Determine the (x, y) coordinate at the center of the cell enclosing the given text.  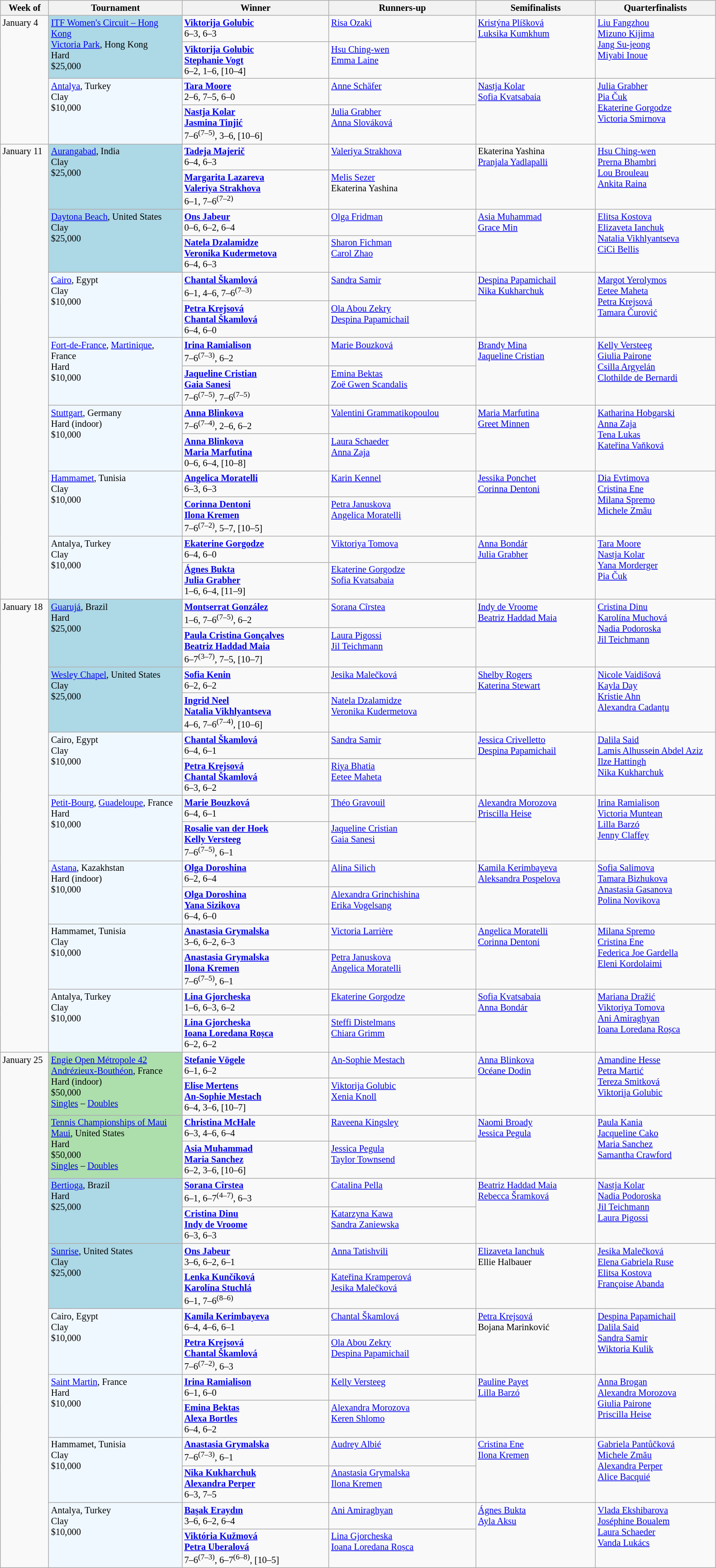
Ani Amiraghyan (403, 1516)
Chantal Škamlová 6–1, 4–6, 7–6(7–3) (256, 287)
Jesika Malečková Elena Gabriela Ruse Elitsa Kostova Françoise Abanda (656, 1276)
Sofia Kenin 6–2, 6–2 (256, 680)
Viktorija Golubic Xenia Knoll (403, 1096)
Despina Papamichail Dalila Said Sandra Samir Wiktoria Kulik (656, 1341)
Tara Moore 2–6, 7–5, 6–0 (256, 91)
Tara Moore Nastja Kolar Yana Morderger Pia Čuk (656, 568)
Sorana Cîrstea (403, 613)
Emina Bektas Zoë Gwen Scandalis (403, 385)
Hsu Ching-wen Prerna Bhambri Lou Brouleau Ankita Raina (656, 176)
Alexandra Morozova Priscilla Heise (536, 828)
Winner (256, 8)
Ons Jabeur 0–6, 6–2, 6–4 (256, 222)
Beatriz Haddad Maia Rebecca Šramková (536, 1211)
Anastasia Grymalska 7–6(7–3), 6–1 (256, 1451)
Sofia Salimova Tamara Bizhukova Anastasia Gasanova Polina Novikova (656, 892)
Petit-Bourg, Guadeloupe, France Hard $10,000 (116, 828)
Elitsa Kostova Elizaveta Ianchuk Natalia Vikhlyantseva CiCi Bellis (656, 241)
Sorana Cîrstea 6–1, 6–7(4–7), 6–3 (256, 1192)
Anna Brogan Alexandra Morozova Giulia Pairone Priscilla Heise (656, 1405)
Brandy Mina Jaqueline Cristian (536, 371)
Milana Spremo Cristina Ene Federica Joe Gardella Eleni Kordolaimi (656, 957)
Melis Sezer Ekaterina Yashina (403, 190)
Olga Doroshina 6–2, 6–4 (256, 874)
Anastasia Grymalska Ilona Kremen (403, 1484)
Alexandra Morozova Keren Shlomo (403, 1419)
Lenka Kunčíková Karolína Stuchlá 6–1, 7–6(8–6) (256, 1289)
Kateřina Kramperová Jesika Malečková (403, 1289)
Irina Ramialison 7–6(7–3), 6–2 (256, 352)
Anna Blinkova Maria Marfutina 0–6, 6–4, [10–8] (256, 452)
January 4 (24, 80)
Jaqueline Cristian Gaia Sanesi 7–6(7–5), 7–6(7–5) (256, 385)
Sunrise, United States Clay $25,000 (116, 1276)
Jessica Crivelletto Despina Papamichail (536, 763)
January 18 (24, 826)
Ágnes Bukta Julia Grabher 1–6, 6–4, [11–9] (256, 581)
Sofia Kvatsabaia Anna Bondár (536, 1020)
Paula Cristina Gonçalves Beatriz Haddad Maia 6–7(3–7), 7–5, [10–7] (256, 647)
Petra Krejsová Chantal Škamlová 6–3, 6–2 (256, 777)
Ekaterina Yashina Pranjala Yadlapalli (536, 176)
Ágnes Bukta Ayla Aksu (536, 1535)
Asia Muhammad Grace Min (536, 241)
Chantal Škamlová (403, 1322)
January 25 (24, 1310)
Viktorija Golubic 6–3, 6–3 (256, 28)
Cristina Dinu Indy de Vroome 6–3, 6–3 (256, 1225)
Corinna Dentoni Ilona Kremen 7–6(7–2), 5–7, [10–5] (256, 516)
Angelica Moratelli 6–3, 6–3 (256, 484)
Nika Kukharchuk Alexandra Perper 6–3, 7–5 (256, 1484)
Ons Jabeur 3–6, 6–2, 6–1 (256, 1256)
Bertioga, Brazil Hard $25,000 (116, 1211)
Nastja Kolar Jasmina Tinjić 7–6(7–5), 3–6, [10–6] (256, 124)
Kristýna Plíšková Luksika Kumkhum (536, 47)
Lina Gjorcheska Ioana Loredana Roșca 6–2, 6–2 (256, 1034)
ITF Women's Circuit – Hong Kong Victoria Park, Hong Kong Hard $25,000 (116, 47)
Pauline Payet Lilla Barzó (536, 1405)
Astana, Kazakhstan Hard (indoor) $10,000 (116, 892)
Marie Bouzková (403, 352)
Asia Muhammad Maria Sanchez 6–2, 3–6, [10–6] (256, 1160)
Karin Kennel (403, 484)
Dia Evtimova Cristina Ene Milana Spremo Michele Zmău (656, 504)
Kamila Kerimbayeva 6–4, 4–6, 6–1 (256, 1322)
Irina Ramialison Victoria Muntean Lilla Barzó Jenny Claffey (656, 828)
Elizaveta Ianchuk Ellie Halbauer (536, 1276)
Anastasia Grymalska 3–6, 6–2, 6–3 (256, 937)
Paula Kania Jacqueline Cako Maria Sanchez Samantha Crawford (656, 1147)
Jesika Malečková (403, 680)
Ekaterine Gorgodze (403, 1002)
Risa Ozaki (403, 28)
Ekaterine Gorgodze Sofia Kvatsabaia (403, 581)
Vlada Ekshibarova Joséphine Boualem Laura Schaeder Vanda Lukács (656, 1535)
Indy de Vroome Beatriz Haddad Maia (536, 633)
Daytona Beach, United States Clay $25,000 (116, 241)
January 11 (24, 372)
Nastja Kolar Nadia Podoroska Jil Teichmann Laura Pigossi (656, 1211)
Anna Blinkova Océane Dodin (536, 1083)
Petra Krejsová Chantal Škamlová 6–4, 6–0 (256, 319)
Chantal Škamlová 6–4, 6–1 (256, 745)
Laura Schaeder Anna Zaja (403, 452)
Katharina Hobgarski Anna Zaja Tena Lukas Kateřina Vaňková (656, 438)
Gabriela Pantůčková Michele Zmău Alexandra Perper Alice Bacquié (656, 1469)
Shelby Rogers Katerina Stewart (536, 700)
Margarita Lazareva Valeriya Strakhova 6–1, 7–6(7–2) (256, 190)
Steffi Distelmans Chiara Grimm (403, 1034)
Dalila Said Lamis Alhussein Abdel Aziz Ilze Hattingh Nika Kukharchuk (656, 763)
Irina Ramialison 6–1, 6–0 (256, 1387)
Petra Krejsová Bojana Marinković (536, 1341)
Valeriya Strakhova (403, 157)
Alexandra Grinchishina Erika Vogelsang (403, 905)
Stuttgart, Germany Hard (indoor) $10,000 (116, 438)
Ekaterine Gorgodze 6–4, 6–0 (256, 549)
Olga Fridman (403, 222)
Viktorija Golubic Stephanie Vogt 6–2, 1–6, [10–4] (256, 60)
Kamila Kerimbayeva Aleksandra Pospelova (536, 892)
Jessica Pegula Taylor Townsend (403, 1160)
Catalina Pella (403, 1192)
Despina Papamichail Nika Kukharchuk (536, 305)
Jaqueline Cristian Gaia Sanesi (403, 841)
Quarterfinalists (656, 8)
Saint Martin, France Hard $10,000 (116, 1405)
Raveena Kingsley (403, 1128)
Angelica Moratelli Corinna Dentoni (536, 957)
Week of (24, 8)
Victoria Larrière (403, 937)
Anna Blinkova 7–6(7–4), 2–6, 6–2 (256, 420)
Tadeja Majerič 6–4, 6–3 (256, 157)
Aurangabad, India Clay $25,000 (116, 176)
Nastja Kolar Sofia Kvatsabaia (536, 111)
Rosalie van der Hoek Kelly Versteeg 7–6(7–5), 6–1 (256, 841)
Wesley Chapel, United States Clay $25,000 (116, 700)
Audrey Albié (403, 1451)
Başak Eraydın 3–6, 6–2, 6–4 (256, 1516)
Alina Silich (403, 874)
Stefanie Vögele 6–1, 6–2 (256, 1065)
Fort-de-France, Martinique, France Hard $10,000 (116, 371)
Lina Gjorcheska 1–6, 6–3, 6–2 (256, 1002)
Natela Dzalamidze Veronika Kudermetova 6–4, 6–3 (256, 254)
Margot Yerolymos Eetee Maheta Petra Krejsová Tamara Čurović (656, 305)
Christina McHale 6–3, 4–6, 6–4 (256, 1128)
Mariana Dražić Viktoriya Tomova Ani Amiraghyan Ioana Loredana Roșca (656, 1020)
Olga Doroshina Yana Sizikova 6–4, 6–0 (256, 905)
Semifinalists (536, 8)
Natela Dzalamidze Veronika Kudermetova (403, 713)
Guarujá, Brazil Hard $25,000 (116, 633)
Anna Bondár Julia Grabher (536, 568)
Kelly Versteeg Giulia Pairone Csilla Argyelán Clothilde de Bernardi (656, 371)
Anastasia Grymalska Ilona Kremen 7–6(7–5), 6–1 (256, 969)
Liu Fangzhou Mizuno Kijima Jang Su-jeong Miyabi Inoue (656, 47)
Anna Tatishvili (403, 1256)
Emina Bektas Alexa Bortles 6–4, 6–2 (256, 1419)
Runners-up (403, 8)
Riya Bhatia Eetee Maheta (403, 777)
Julia Grabher Anna Slováková (403, 124)
Sharon Fichman Carol Zhao (403, 254)
Naomi Broady Jessica Pegula (536, 1147)
Petra Krejsová Chantal Škamlová 7–6(7–2), 6–3 (256, 1355)
Tournament (116, 8)
Jessika Ponchet Corinna Dentoni (536, 504)
Cristina Dinu Karolína Muchová Nadia Podoroska Jil Teichmann (656, 633)
Ingrid Neel Natalia Vikhlyantseva 4–6, 7–6(7–4), [10–6] (256, 713)
Kelly Versteeg (403, 1387)
Lina Gjorcheska Ioana Loredana Roșca (403, 1548)
An-Sophie Mestach (403, 1065)
Théo Gravouil (403, 808)
Montserrat González 1–6, 7–6(7–5), 6–2 (256, 613)
Cristina Ene Ilona Kremen (536, 1469)
Katarzyna Kawa Sandra Zaniewska (403, 1225)
Hsu Ching-wen Emma Laine (403, 60)
Anne Schäfer (403, 91)
Amandine Hesse Petra Martić Tereza Smitková Viktorija Golubic (656, 1083)
Tennis Championships of Maui Maui, United States Hard $50,000 Singles – Doubles (116, 1147)
Maria Marfutina Greet Minnen (536, 438)
Viktoriya Tomova (403, 549)
Nicole Vaidišová Kayla Day Kristie Ahn Alexandra Cadanțu (656, 700)
Marie Bouzková 6–4, 6–1 (256, 808)
Elise Mertens An-Sophie Mestach 6–4, 3–6, [10–7] (256, 1096)
Engie Open Métropole 42 Andrézieux-Bouthéon, France Hard (indoor) $50,000 Singles – Doubles (116, 1083)
Julia Grabher Pia Čuk Ekaterine Gorgodze Victoria Smirnova (656, 111)
Laura Pigossi Jil Teichmann (403, 647)
Viktória Kužmová Petra Uberalová 7–6(7–3), 6–7(6–8), [10–5] (256, 1548)
Valentini Grammatikopoulou (403, 420)
